Locate the cell with the specified text and output its (X, Y) center coordinate. 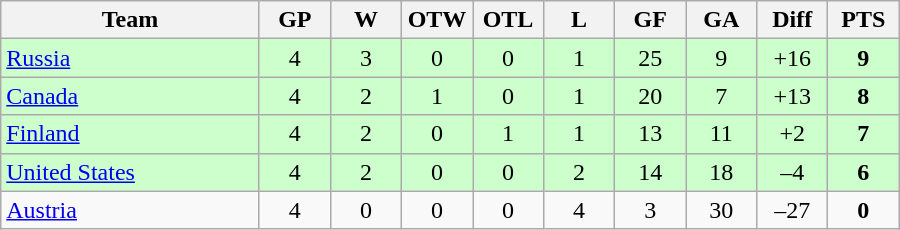
20 (650, 96)
Team (130, 20)
18 (722, 172)
Finland (130, 134)
L (580, 20)
OTL (508, 20)
GP (294, 20)
25 (650, 58)
Canada (130, 96)
W (366, 20)
+16 (792, 58)
11 (722, 134)
Diff (792, 20)
8 (864, 96)
–4 (792, 172)
14 (650, 172)
13 (650, 134)
+2 (792, 134)
United States (130, 172)
PTS (864, 20)
Austria (130, 210)
Russia (130, 58)
30 (722, 210)
–27 (792, 210)
GA (722, 20)
6 (864, 172)
+13 (792, 96)
OTW (436, 20)
GF (650, 20)
